For the text-containing cell, return its midpoint in [X, Y] coordinate format. 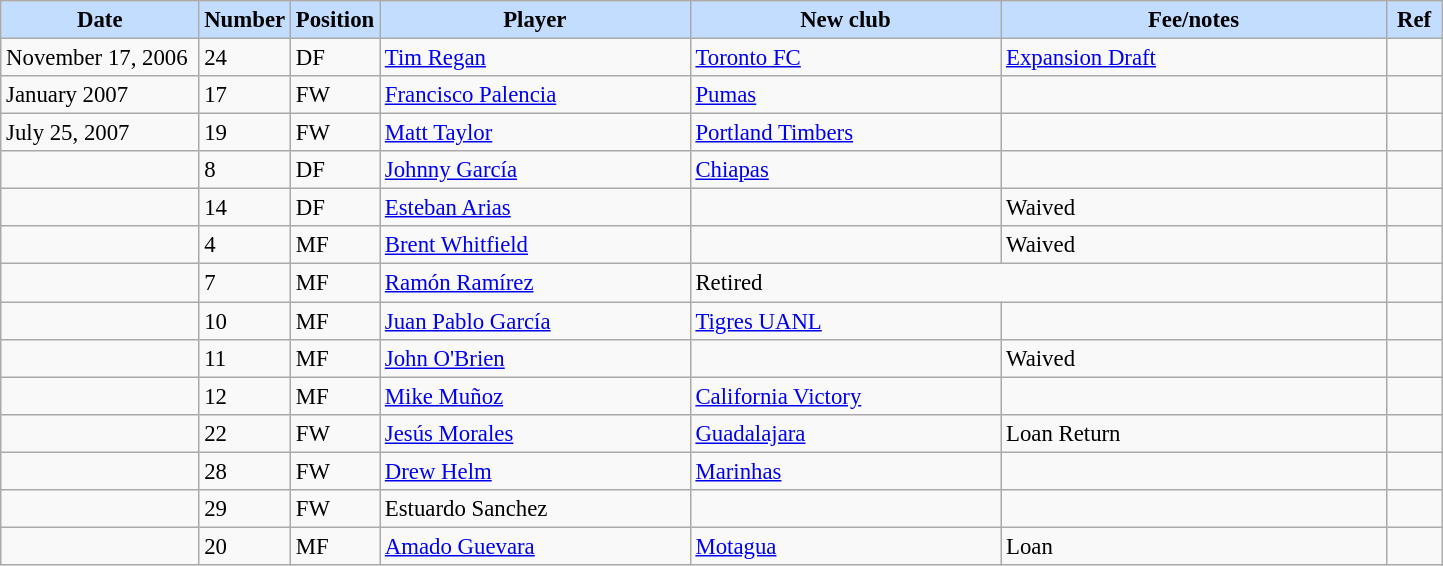
Francisco Palencia [536, 95]
New club [846, 20]
Ramón Ramírez [536, 283]
Portland Timbers [846, 133]
29 [245, 509]
Jesús Morales [536, 433]
24 [245, 58]
7 [245, 283]
Tigres UANL [846, 321]
Ref [1414, 20]
Brent Whitfield [536, 245]
John O'Brien [536, 358]
Tim Regan [536, 58]
November 17, 2006 [100, 58]
Loan Return [1194, 433]
Date [100, 20]
11 [245, 358]
Guadalajara [846, 433]
Retired [1038, 283]
January 2007 [100, 95]
Toronto FC [846, 58]
14 [245, 208]
Johnny García [536, 170]
Juan Pablo García [536, 321]
Marinhas [846, 471]
Chiapas [846, 170]
12 [245, 396]
Mike Muñoz [536, 396]
Position [334, 20]
Motagua [846, 546]
Amado Guevara [536, 546]
10 [245, 321]
Number [245, 20]
Drew Helm [536, 471]
Fee/notes [1194, 20]
California Victory [846, 396]
20 [245, 546]
22 [245, 433]
Loan [1194, 546]
28 [245, 471]
Expansion Draft [1194, 58]
Pumas [846, 95]
17 [245, 95]
July 25, 2007 [100, 133]
Esteban Arias [536, 208]
Player [536, 20]
Matt Taylor [536, 133]
Estuardo Sanchez [536, 509]
8 [245, 170]
4 [245, 245]
19 [245, 133]
